Identify which cell holds the provided text, then report its [x, y] central coordinate. 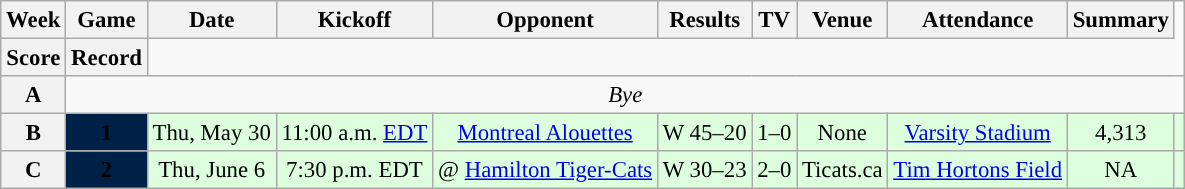
4,313 [1120, 133]
Attendance [978, 20]
Score [34, 58]
11:00 a.m. EDT [354, 133]
Venue [842, 20]
Thu, June 6 [212, 170]
C [34, 170]
Opponent [546, 20]
Kickoff [354, 20]
NA [1120, 170]
Results [704, 20]
7:30 p.m. EDT [354, 170]
Summary [1120, 20]
Varsity Stadium [978, 133]
W 45–20 [704, 133]
Ticats.ca [842, 170]
2–0 [774, 170]
TV [774, 20]
1–0 [774, 133]
Tim Hortons Field [978, 170]
@ Hamilton Tiger-Cats [546, 170]
2 [106, 170]
Record [106, 58]
None [842, 133]
Week [34, 20]
A [34, 95]
Montreal Alouettes [546, 133]
W 30–23 [704, 170]
1 [106, 133]
Thu, May 30 [212, 133]
Game [106, 20]
B [34, 133]
Date [212, 20]
Bye [626, 95]
